Scan for the cell matching the given text and deliver its (x, y) coordinate at center. 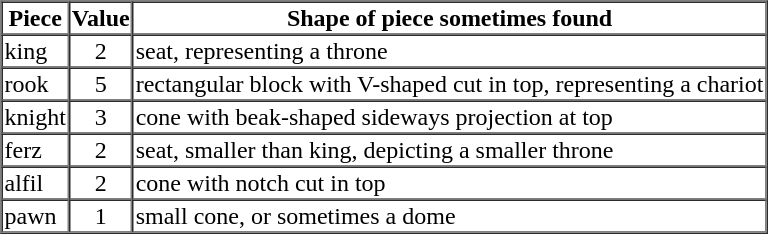
3 (101, 116)
5 (101, 84)
seat, representing a throne (450, 50)
seat, smaller than king, depicting a smaller throne (450, 150)
ferz (36, 150)
1 (101, 216)
pawn (36, 216)
king (36, 50)
cone with notch cut in top (450, 182)
small cone, or sometimes a dome (450, 216)
Shape of piece sometimes found (450, 18)
alfil (36, 182)
knight (36, 116)
rectangular block with V-shaped cut in top, representing a chariot (450, 84)
cone with beak-shaped sideways projection at top (450, 116)
Piece (36, 18)
rook (36, 84)
Value (101, 18)
